Search for the cell housing the specified text and yield its (x, y) center coordinate. 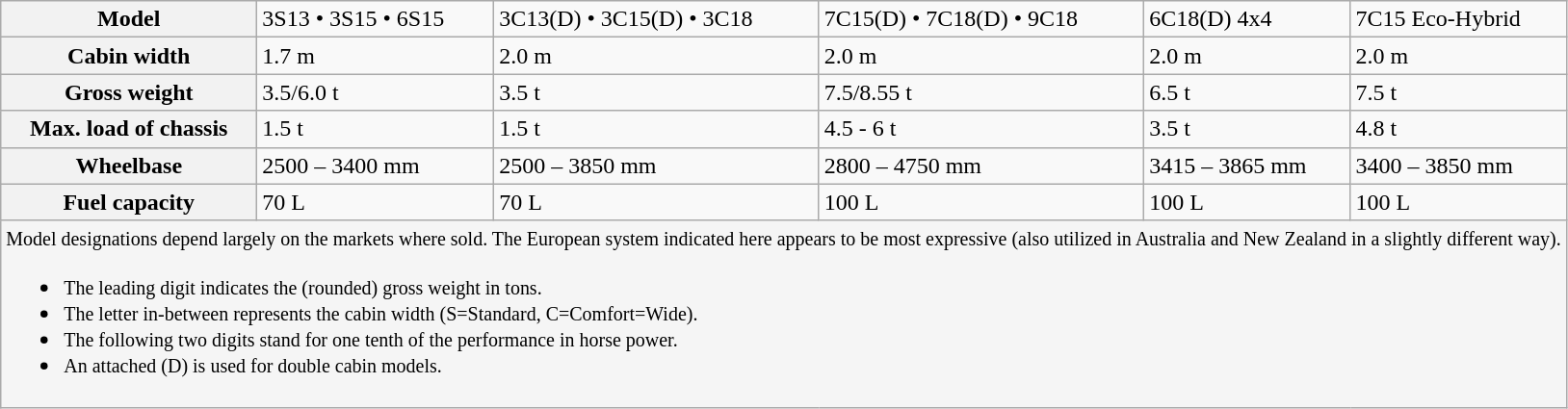
6C18(D) 4x4 (1247, 19)
Gross weight (129, 92)
Fuel capacity (129, 202)
7C15(D) • 7C18(D) • 9C18 (981, 19)
Max. load of chassis (129, 129)
Cabin width (129, 56)
4.8 t (1458, 129)
3400 – 3850 mm (1458, 166)
3S13 • 3S15 • 6S15 (376, 19)
2800 – 4750 mm (981, 166)
7.5/8.55 t (981, 92)
Model (129, 19)
7.5 t (1458, 92)
2500 – 3400 mm (376, 166)
7C15 Eco-Hybrid (1458, 19)
Wheelbase (129, 166)
2500 – 3850 mm (657, 166)
3415 – 3865 mm (1247, 166)
3C13(D) • 3C15(D) • 3C18 (657, 19)
1.7 m (376, 56)
6.5 t (1247, 92)
3.5/6.0 t (376, 92)
4.5 - 6 t (981, 129)
